Search for the cell housing the specified text and yield its [x, y] center coordinate. 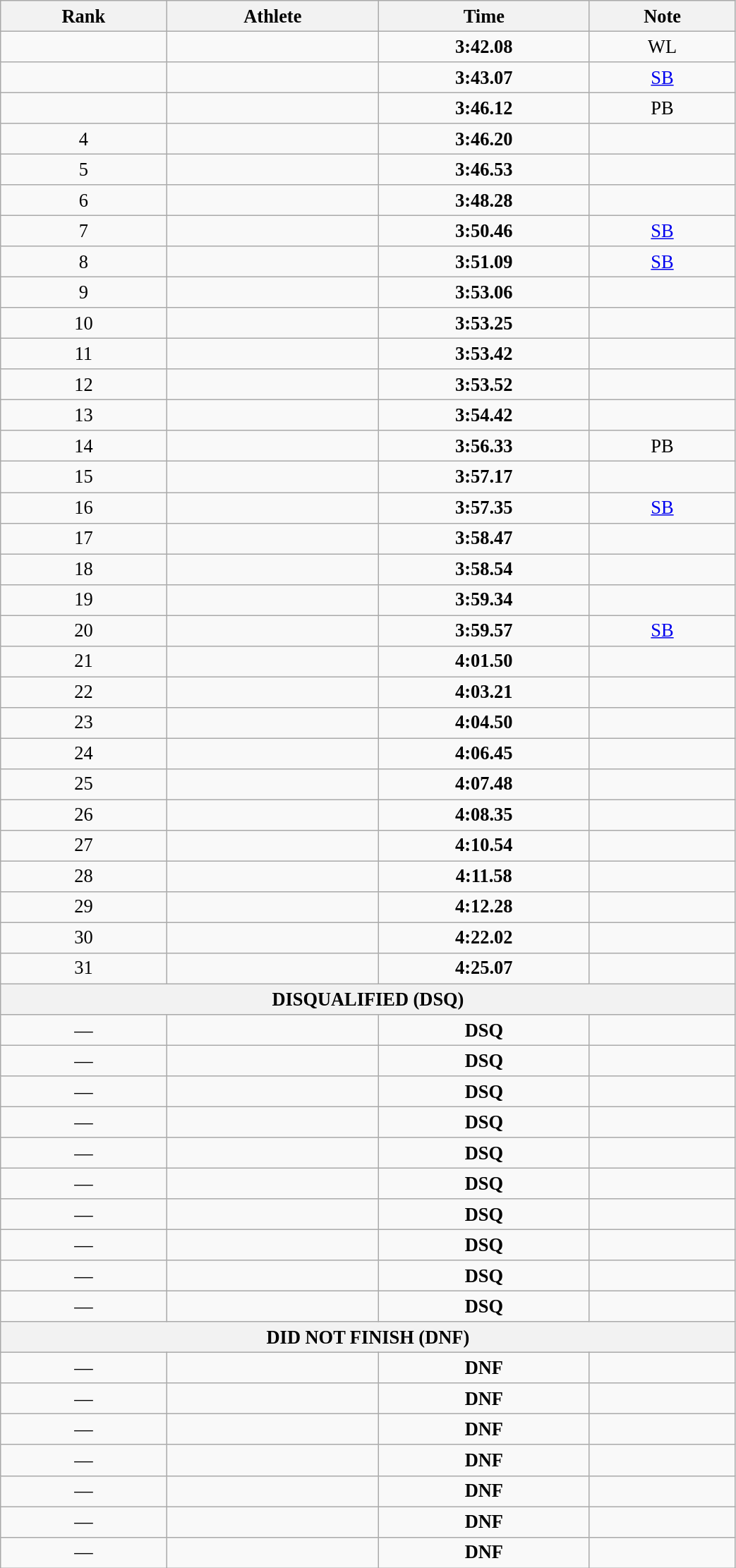
Athlete [272, 16]
3:53.25 [484, 323]
3:53.42 [484, 354]
3:46.20 [484, 139]
10 [83, 323]
24 [83, 753]
3:50.46 [484, 231]
3:43.07 [484, 77]
23 [83, 723]
3:42.08 [484, 47]
4 [83, 139]
3:59.57 [484, 630]
29 [83, 907]
4:08.35 [484, 815]
4:01.50 [484, 661]
31 [83, 968]
12 [83, 385]
14 [83, 446]
5 [83, 169]
4:06.45 [484, 753]
18 [83, 569]
4:11.58 [484, 876]
4:22.02 [484, 938]
4:25.07 [484, 968]
30 [83, 938]
3:46.12 [484, 108]
20 [83, 630]
4:04.50 [484, 723]
3:59.34 [484, 600]
17 [83, 538]
15 [83, 477]
13 [83, 415]
3:48.28 [484, 200]
3:51.09 [484, 262]
Note [662, 16]
8 [83, 262]
6 [83, 200]
28 [83, 876]
3:46.53 [484, 169]
3:57.35 [484, 507]
3:54.42 [484, 415]
16 [83, 507]
3:53.52 [484, 385]
3:58.47 [484, 538]
4:10.54 [484, 845]
7 [83, 231]
4:07.48 [484, 784]
Rank [83, 16]
DISQUALIFIED (DSQ) [368, 999]
4:12.28 [484, 907]
3:53.06 [484, 292]
25 [83, 784]
9 [83, 292]
3:56.33 [484, 446]
DID NOT FINISH (DNF) [368, 1337]
3:57.17 [484, 477]
27 [83, 845]
Time [484, 16]
22 [83, 692]
26 [83, 815]
21 [83, 661]
4:03.21 [484, 692]
3:58.54 [484, 569]
11 [83, 354]
19 [83, 600]
WL [662, 47]
